Locate the cell with the specified text and output its (X, Y) center coordinate. 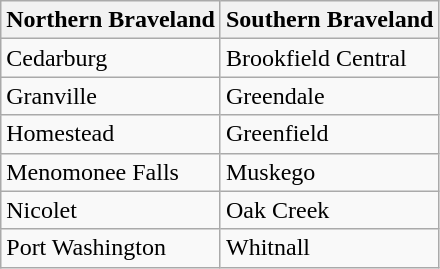
Port Washington (111, 248)
Menomonee Falls (111, 172)
Greendale (329, 96)
Cedarburg (111, 58)
Southern Braveland (329, 20)
Brookfield Central (329, 58)
Nicolet (111, 210)
Oak Creek (329, 210)
Greenfield (329, 134)
Granville (111, 96)
Northern Braveland (111, 20)
Whitnall (329, 248)
Homestead (111, 134)
Muskego (329, 172)
